Scan for the cell matching the given text and deliver its [x, y] coordinate at center. 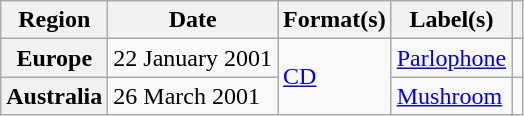
Format(s) [335, 20]
26 March 2001 [193, 96]
Parlophone [451, 58]
22 January 2001 [193, 58]
Date [193, 20]
Mushroom [451, 96]
Label(s) [451, 20]
Australia [54, 96]
Region [54, 20]
Europe [54, 58]
CD [335, 77]
